Search for the cell housing the specified text and yield its (x, y) center coordinate. 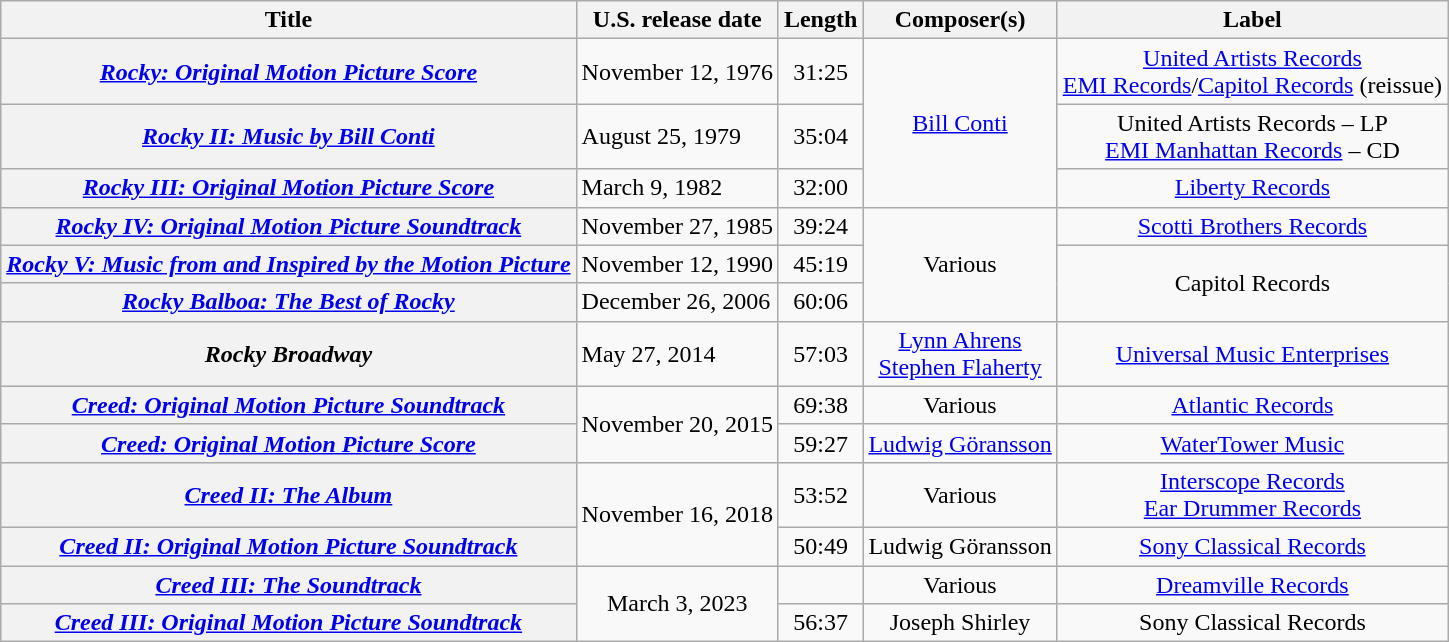
December 26, 2006 (677, 302)
Rocky II: Music by Bill Conti (288, 136)
Length (820, 20)
39:24 (820, 226)
August 25, 1979 (677, 136)
Rocky III: Original Motion Picture Score (288, 188)
Scotti Brothers Records (1252, 226)
Dreamville Records (1252, 585)
November 20, 2015 (677, 424)
32:00 (820, 188)
Rocky V: Music from and Inspired by the Motion Picture (288, 264)
Creed II: Original Motion Picture Soundtrack (288, 546)
69:38 (820, 405)
Capitol Records (1252, 283)
31:25 (820, 72)
Atlantic Records (1252, 405)
59:27 (820, 443)
November 12, 1990 (677, 264)
Creed II: The Album (288, 494)
53:52 (820, 494)
United Artists RecordsEMI Records/Capitol Records (reissue) (1252, 72)
45:19 (820, 264)
Joseph Shirley (960, 623)
Bill Conti (960, 123)
Creed III: The Soundtrack (288, 585)
United Artists Records – LPEMI Manhattan Records – CD (1252, 136)
November 27, 1985 (677, 226)
November 12, 1976 (677, 72)
56:37 (820, 623)
Rocky IV: Original Motion Picture Soundtrack (288, 226)
Liberty Records (1252, 188)
Lynn AhrensStephen Flaherty (960, 354)
March 3, 2023 (677, 604)
Universal Music Enterprises (1252, 354)
50:49 (820, 546)
35:04 (820, 136)
Rocky Broadway (288, 354)
WaterTower Music (1252, 443)
60:06 (820, 302)
Composer(s) (960, 20)
Creed III: Original Motion Picture Soundtrack (288, 623)
Creed: Original Motion Picture Score (288, 443)
Creed: Original Motion Picture Soundtrack (288, 405)
March 9, 1982 (677, 188)
May 27, 2014 (677, 354)
Label (1252, 20)
November 16, 2018 (677, 514)
U.S. release date (677, 20)
Interscope RecordsEar Drummer Records (1252, 494)
Rocky: Original Motion Picture Score (288, 72)
57:03 (820, 354)
Title (288, 20)
Rocky Balboa: The Best of Rocky (288, 302)
